Find where the given text appears and provide that cell's center as [x, y] coordinate. 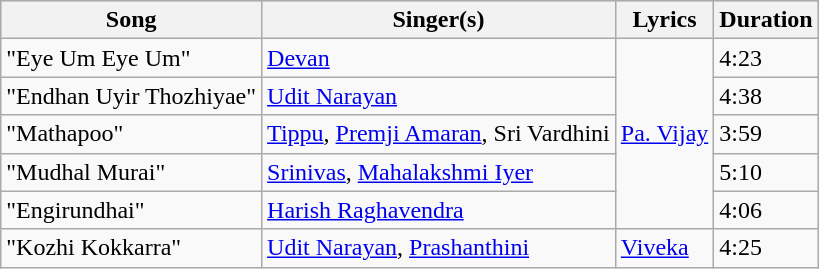
Song [132, 20]
Udit Narayan, Prashanthini [439, 248]
"Engirundhai" [132, 210]
Tippu, Premji Amaran, Sri Vardhini [439, 134]
"Eye Um Eye Um" [132, 58]
"Mathapoo" [132, 134]
4:38 [766, 96]
Srinivas, Mahalakshmi Iyer [439, 172]
5:10 [766, 172]
Singer(s) [439, 20]
4:06 [766, 210]
4:25 [766, 248]
"Mudhal Murai" [132, 172]
"Endhan Uyir Thozhiyae" [132, 96]
Duration [766, 20]
3:59 [766, 134]
4:23 [766, 58]
"Kozhi Kokkarra" [132, 248]
Harish Raghavendra [439, 210]
Viveka [664, 248]
Devan [439, 58]
Pa. Vijay [664, 134]
Lyrics [664, 20]
Udit Narayan [439, 96]
